Pinpoint the cell where the given text exists, returning its (x, y) midpoint coordinate. 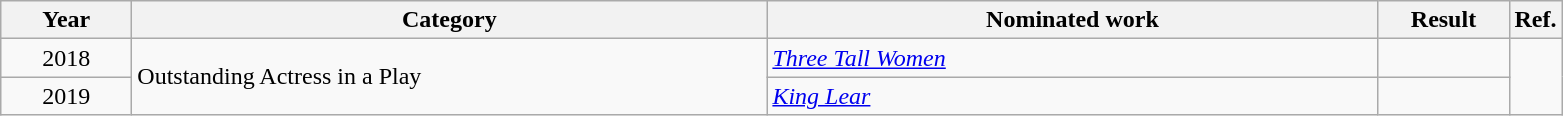
Year (66, 20)
2018 (66, 58)
Nominated work (1072, 20)
Outstanding Actress in a Play (450, 77)
2019 (66, 96)
King Lear (1072, 96)
Result (1444, 20)
Category (450, 20)
Three Tall Women (1072, 58)
Ref. (1536, 20)
